From the cell containing the given text, extract its center point as [X, Y] coordinate. 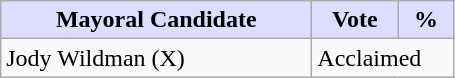
Jody Wildman (X) [156, 58]
Acclaimed [383, 58]
% [426, 20]
Mayoral Candidate [156, 20]
Vote [355, 20]
